Extract the (x, y) coordinate from the center of the cell holding the provided text.  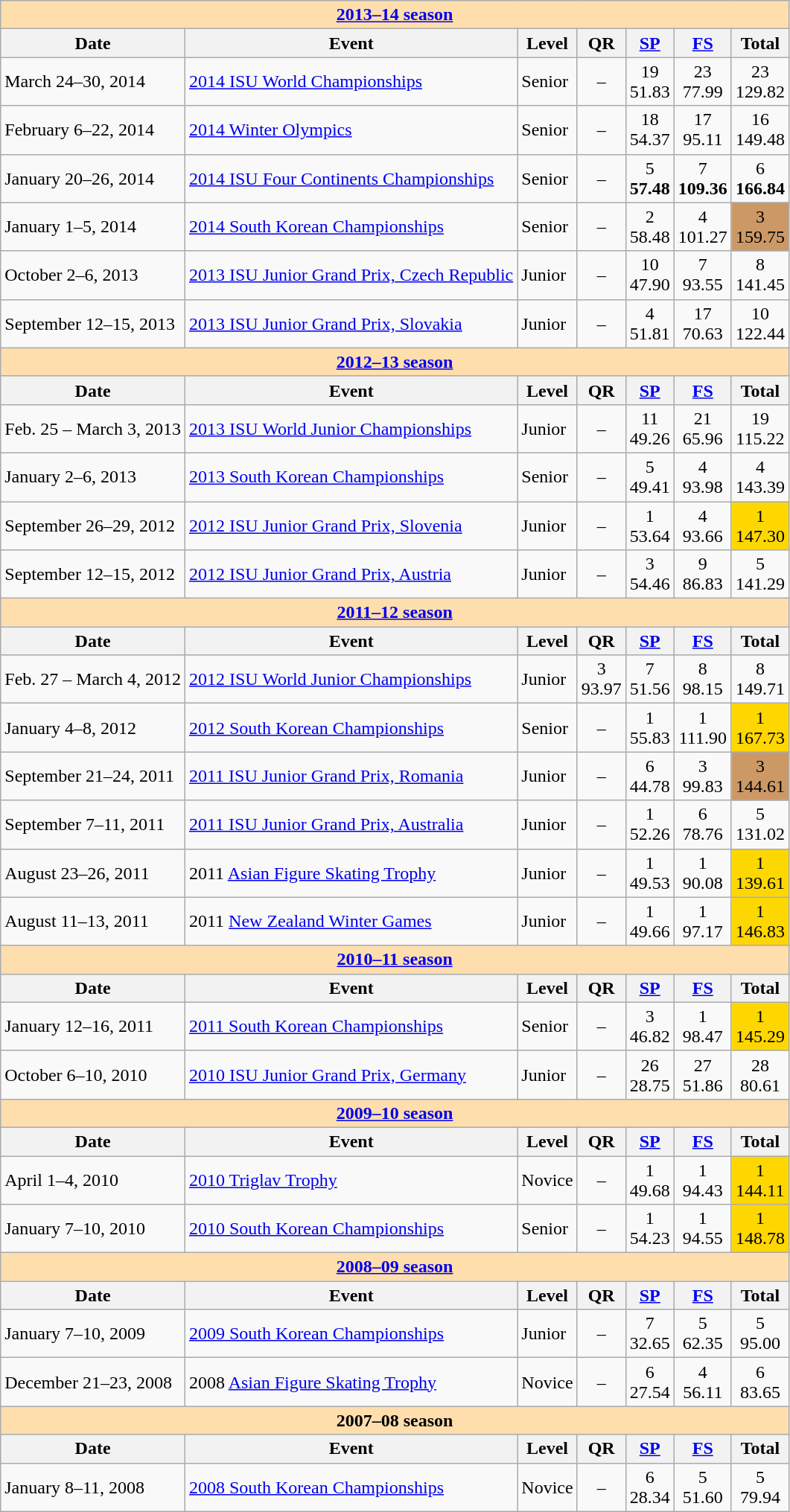
1 49.66 (649, 922)
5 95.00 (759, 1334)
1 144.11 (759, 1179)
5 62.35 (703, 1334)
16 149.48 (759, 130)
19 51.83 (649, 82)
2012 South Korean Championships (351, 728)
2014 ISU World Championships (351, 82)
5 131.02 (759, 825)
2013–14 season (395, 15)
27 51.86 (703, 1075)
2012–13 season (395, 362)
3 93.97 (602, 679)
5 51.60 (703, 1487)
Feb. 27 – March 4, 2012 (93, 679)
5 141.29 (759, 575)
2009 South Korean Championships (351, 1334)
1 49.53 (649, 873)
4 101.27 (703, 226)
January 2–6, 2013 (93, 476)
17 95.11 (703, 130)
2011 South Korean Championships (351, 1026)
2013 South Korean Championships (351, 476)
2012 ISU Junior Grand Prix, Slovenia (351, 526)
Feb. 25 – March 3, 2013 (93, 429)
10 47.90 (649, 275)
8 141.45 (759, 275)
23 77.99 (703, 82)
19 115.22 (759, 429)
1 94.55 (703, 1228)
2014 Winter Olympics (351, 130)
7 51.56 (649, 679)
2011–12 season (395, 613)
10 122.44 (759, 323)
2011 New Zealand Winter Games (351, 922)
1 147.30 (759, 526)
6 166.84 (759, 179)
March 24–30, 2014 (93, 82)
2008 Asian Figure Skating Trophy (351, 1382)
January 7–10, 2010 (93, 1228)
4 143.39 (759, 476)
26 28.75 (649, 1075)
1 111.90 (703, 728)
2007–08 season (395, 1420)
4 93.66 (703, 526)
1 98.47 (703, 1026)
2 58.48 (649, 226)
4 93.98 (703, 476)
1 146.83 (759, 922)
2010 ISU Junior Grand Prix, Germany (351, 1075)
23 129.82 (759, 82)
11 49.26 (649, 429)
January 4–8, 2012 (93, 728)
7 109.36 (703, 179)
1 139.61 (759, 873)
January 12–16, 2011 (93, 1026)
4 51.81 (649, 323)
January 1–5, 2014 (93, 226)
2008 South Korean Championships (351, 1487)
2012 ISU Junior Grand Prix, Austria (351, 575)
January 7–10, 2009 (93, 1334)
April 1–4, 2010 (93, 1179)
6 83.65 (759, 1382)
2010 South Korean Championships (351, 1228)
2011 ISU Junior Grand Prix, Romania (351, 776)
2012 ISU World Junior Championships (351, 679)
21 65.96 (703, 429)
18 54.37 (649, 130)
January 8–11, 2008 (93, 1487)
September 21–24, 2011 (93, 776)
2013 ISU Junior Grand Prix, Czech Republic (351, 275)
4 56.11 (703, 1382)
2009–10 season (395, 1113)
7 93.55 (703, 275)
1 53.64 (649, 526)
1 90.08 (703, 873)
6 44.78 (649, 776)
2014 South Korean Championships (351, 226)
17 70.63 (703, 323)
September 12–15, 2012 (93, 575)
August 11–13, 2011 (93, 922)
9 86.83 (703, 575)
December 21–23, 2008 (93, 1382)
2011 Asian Figure Skating Trophy (351, 873)
2008–09 season (395, 1267)
1 167.73 (759, 728)
6 78.76 (703, 825)
2010–11 season (395, 960)
8 149.71 (759, 679)
5 79.94 (759, 1487)
2010 Triglav Trophy (351, 1179)
3 159.75 (759, 226)
2013 ISU Junior Grand Prix, Slovakia (351, 323)
7 32.65 (649, 1334)
August 23–26, 2011 (93, 873)
5 57.48 (649, 179)
January 20–26, 2014 (93, 179)
1 97.17 (703, 922)
3 46.82 (649, 1026)
6 28.34 (649, 1487)
2011 ISU Junior Grand Prix, Australia (351, 825)
October 2–6, 2013 (93, 275)
October 6–10, 2010 (93, 1075)
1 55.83 (649, 728)
1 148.78 (759, 1228)
1 52.26 (649, 825)
8 98.15 (703, 679)
2013 ISU World Junior Championships (351, 429)
1 145.29 (759, 1026)
1 54.23 (649, 1228)
28 80.61 (759, 1075)
September 12–15, 2013 (93, 323)
1 49.68 (649, 1179)
September 26–29, 2012 (93, 526)
1 94.43 (703, 1179)
February 6–22, 2014 (93, 130)
5 49.41 (649, 476)
3 99.83 (703, 776)
September 7–11, 2011 (93, 825)
3 54.46 (649, 575)
3 144.61 (759, 776)
2014 ISU Four Continents Championships (351, 179)
6 27.54 (649, 1382)
